Output the (X, Y) coordinate of the center of the cell containing the given text.  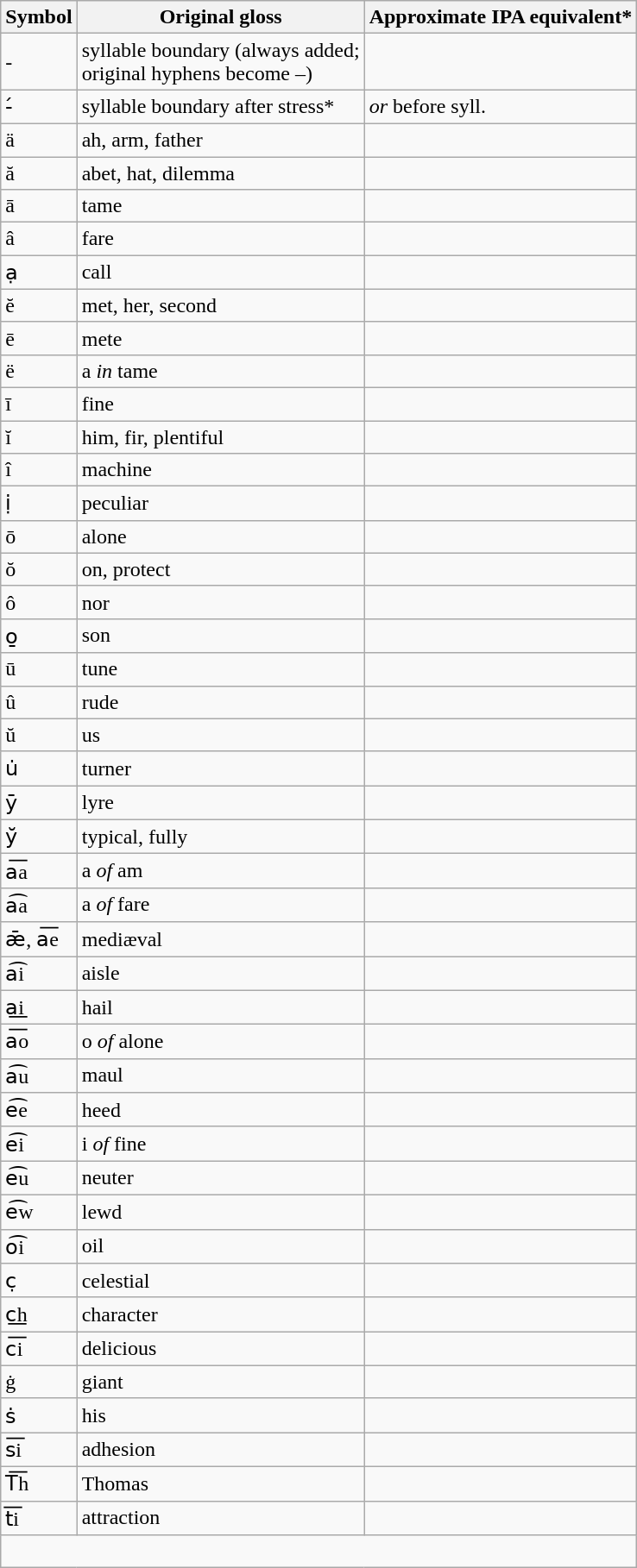
lyre (221, 803)
â (39, 239)
him, fir, plentiful (221, 437)
Original gloss (221, 17)
a͟i (39, 1007)
ô (39, 602)
a͡u (39, 1076)
e͡w (39, 1212)
tune (221, 669)
ĕ (39, 305)
ị (39, 504)
Symbol (39, 17)
tame (221, 206)
met, her, second (221, 305)
c͞i (39, 1349)
ī (39, 404)
us (221, 735)
peculiar (221, 504)
ō (39, 536)
on, protect (221, 569)
ȳ (39, 803)
ă (39, 173)
u̇ (39, 768)
ŏ (39, 569)
ū (39, 669)
lewd (221, 1212)
ŭ (39, 735)
Approximate IPA equivalent* (501, 17)
a͞o (39, 1042)
o̱ (39, 636)
o of alone (221, 1042)
syllable boundary (always added; original hyphens become –) (221, 62)
t͞i (39, 1518)
e͡u (39, 1178)
heed (221, 1110)
c̣ (39, 1281)
y̆ (39, 837)
aisle (221, 973)
nor (221, 602)
a of fare (221, 905)
Thomas (221, 1483)
a͡a (39, 905)
hail (221, 1007)
ah, arm, father (221, 140)
o͡i (39, 1246)
delicious (221, 1349)
fare (221, 239)
c͟h (39, 1314)
character (221, 1314)
a in tame (221, 371)
ǣ, a͞e (39, 939)
e͡i (39, 1144)
ā (39, 206)
mediæval (221, 939)
turner (221, 768)
alone (221, 536)
call (221, 273)
a͡i (39, 973)
ë (39, 371)
ạ (39, 273)
mete (221, 338)
e͡e (39, 1110)
attraction (221, 1518)
neuter (221, 1178)
s͞i (39, 1450)
machine (221, 470)
oil (221, 1246)
ä (39, 140)
-́ (39, 107)
î (39, 470)
û (39, 702)
rude (221, 702)
syllable boundary after stress* (221, 107)
ē (39, 338)
celestial (221, 1281)
son (221, 636)
ĭ (39, 437)
T͞h (39, 1483)
ṡ (39, 1415)
- (39, 62)
typical, fully (221, 837)
fine (221, 404)
ġ (39, 1382)
giant (221, 1382)
adhesion (221, 1450)
maul (221, 1076)
abet, hat, dilemma (221, 173)
a of am (221, 871)
his (221, 1415)
i of fine (221, 1144)
a͞a (39, 871)
or before syll. (501, 107)
